Capture the cell that displays the provided text and extract its (x, y) central coordinate. 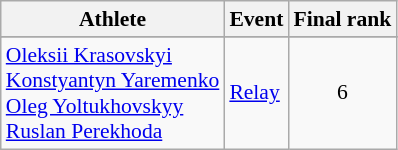
Oleksii KrasovskyiKonstyantyn YaremenkoOleg YoltukhovskyyRuslan Perekhoda (113, 93)
Athlete (113, 19)
Relay (256, 93)
6 (342, 93)
Event (256, 19)
Final rank (342, 19)
